Locate the cell with the specified text and output its [X, Y] center coordinate. 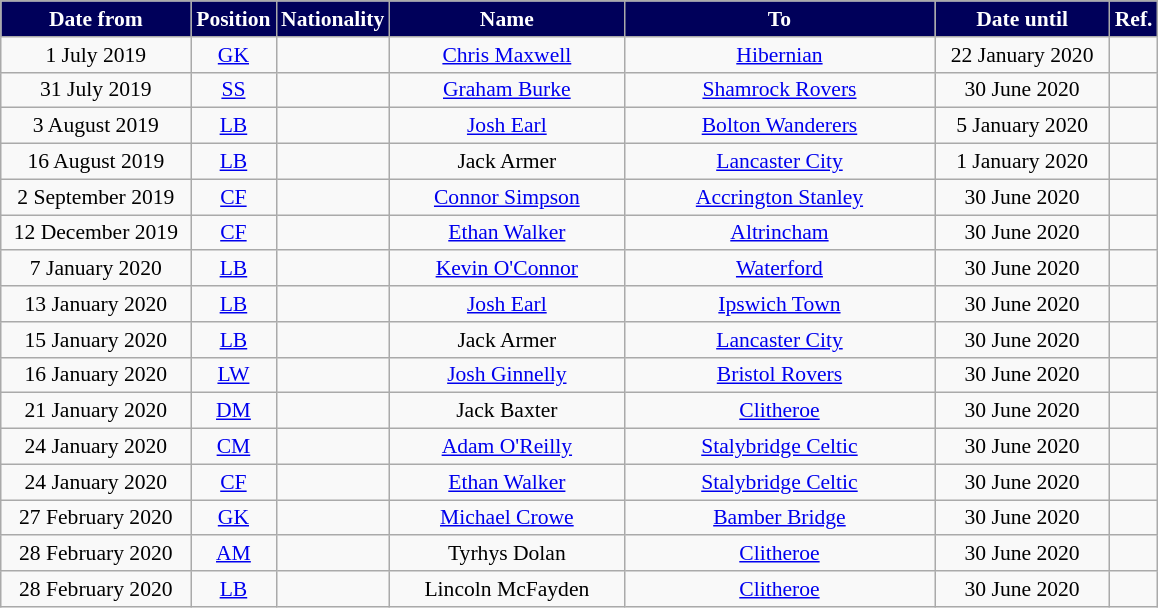
Accrington Stanley [779, 197]
1 January 2020 [1022, 162]
Ref. [1134, 19]
5 January 2020 [1022, 126]
16 January 2020 [96, 375]
3 August 2019 [96, 126]
Bolton Wanderers [779, 126]
Josh Ginnelly [506, 375]
Nationality [332, 19]
Chris Maxwell [506, 55]
1 July 2019 [96, 55]
21 January 2020 [96, 411]
Waterford [779, 269]
Lincoln McFayden [506, 589]
16 August 2019 [96, 162]
Name [506, 19]
Adam O'Reilly [506, 447]
31 July 2019 [96, 90]
LW [234, 375]
CM [234, 447]
12 December 2019 [96, 233]
Shamrock Rovers [779, 90]
Tyrhys Dolan [506, 554]
13 January 2020 [96, 304]
To [779, 19]
DM [234, 411]
Bamber Bridge [779, 518]
Kevin O'Connor [506, 269]
Ipswich Town [779, 304]
7 January 2020 [96, 269]
22 January 2020 [1022, 55]
15 January 2020 [96, 340]
2 September 2019 [96, 197]
Position [234, 19]
Bristol Rovers [779, 375]
Date from [96, 19]
Altrincham [779, 233]
Jack Baxter [506, 411]
Hibernian [779, 55]
Connor Simpson [506, 197]
27 February 2020 [96, 518]
SS [234, 90]
Date until [1022, 19]
Michael Crowe [506, 518]
Graham Burke [506, 90]
AM [234, 554]
